Search for the cell housing the specified text and yield its [x, y] center coordinate. 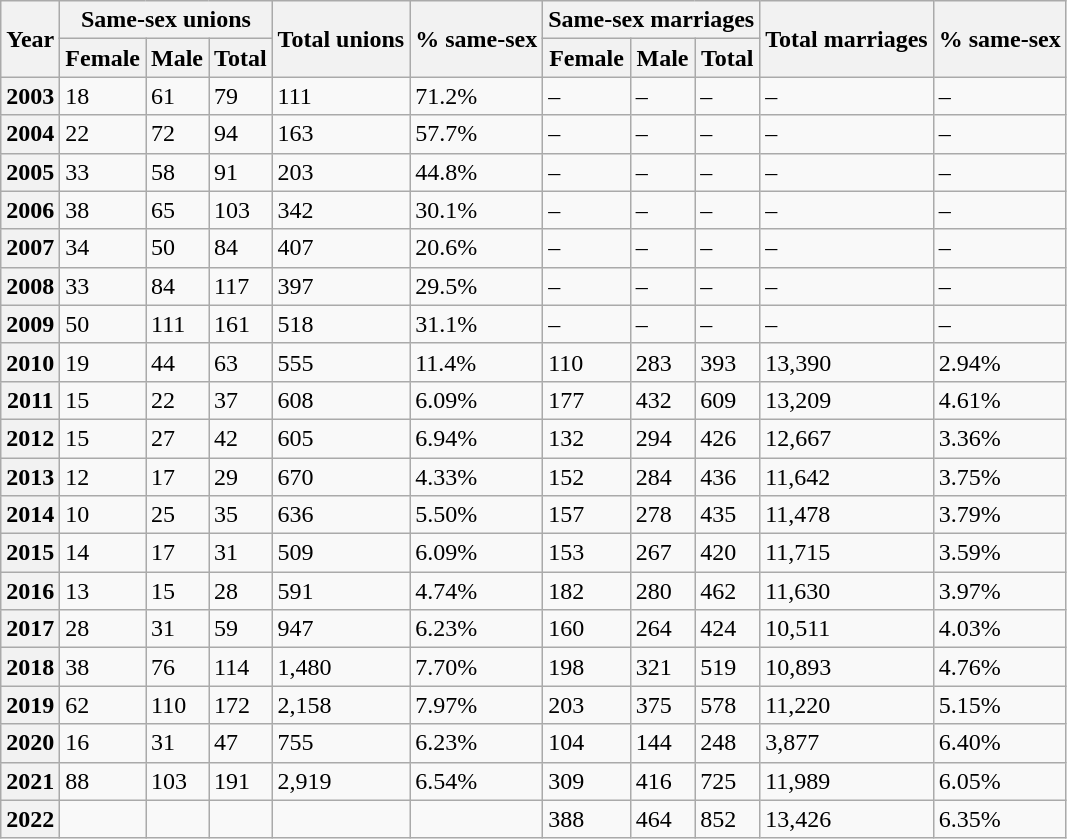
72 [178, 134]
2013 [30, 477]
397 [341, 286]
4.74% [476, 591]
2016 [30, 591]
2021 [30, 781]
18 [103, 96]
755 [341, 743]
3.79% [1000, 515]
19 [103, 362]
416 [662, 781]
2005 [30, 172]
2009 [30, 324]
2017 [30, 629]
34 [103, 248]
2008 [30, 286]
518 [341, 324]
42 [241, 438]
59 [241, 629]
13,390 [846, 362]
509 [341, 553]
29.5% [476, 286]
280 [662, 591]
29 [241, 477]
161 [241, 324]
27 [178, 438]
3.75% [1000, 477]
670 [341, 477]
5.15% [1000, 705]
3.97% [1000, 591]
177 [587, 400]
2018 [30, 667]
6.54% [476, 781]
152 [587, 477]
Total unions [341, 39]
2006 [30, 210]
88 [103, 781]
284 [662, 477]
2,158 [341, 705]
436 [728, 477]
388 [587, 819]
267 [662, 553]
248 [728, 743]
30.1% [476, 210]
4.61% [1000, 400]
2022 [30, 819]
11,642 [846, 477]
2014 [30, 515]
104 [587, 743]
609 [728, 400]
3.59% [1000, 553]
Year [30, 39]
6.35% [1000, 819]
12 [103, 477]
3.36% [1000, 438]
13,426 [846, 819]
71.2% [476, 96]
11,630 [846, 591]
11,478 [846, 515]
10,511 [846, 629]
420 [728, 553]
3,877 [846, 743]
462 [728, 591]
2003 [30, 96]
20.6% [476, 248]
10 [103, 515]
435 [728, 515]
2010 [30, 362]
852 [728, 819]
191 [241, 781]
16 [103, 743]
160 [587, 629]
61 [178, 96]
283 [662, 362]
4.76% [1000, 667]
2015 [30, 553]
114 [241, 667]
12,667 [846, 438]
172 [241, 705]
605 [341, 438]
11,220 [846, 705]
2020 [30, 743]
13,209 [846, 400]
342 [341, 210]
31.1% [476, 324]
157 [587, 515]
4.03% [1000, 629]
321 [662, 667]
947 [341, 629]
182 [587, 591]
2011 [30, 400]
7.70% [476, 667]
79 [241, 96]
2004 [30, 134]
6.94% [476, 438]
375 [662, 705]
44 [178, 362]
725 [728, 781]
117 [241, 286]
424 [728, 629]
76 [178, 667]
264 [662, 629]
58 [178, 172]
63 [241, 362]
37 [241, 400]
2019 [30, 705]
14 [103, 553]
198 [587, 667]
2007 [30, 248]
11,715 [846, 553]
62 [103, 705]
11,989 [846, 781]
2.94% [1000, 362]
6.40% [1000, 743]
464 [662, 819]
10,893 [846, 667]
5.50% [476, 515]
6.05% [1000, 781]
407 [341, 248]
309 [587, 781]
519 [728, 667]
Same-sex unions [166, 20]
393 [728, 362]
11.4% [476, 362]
555 [341, 362]
57.7% [476, 134]
294 [662, 438]
163 [341, 134]
35 [241, 515]
2012 [30, 438]
Total marriages [846, 39]
578 [728, 705]
4.33% [476, 477]
13 [103, 591]
7.97% [476, 705]
608 [341, 400]
591 [341, 591]
94 [241, 134]
65 [178, 210]
432 [662, 400]
153 [587, 553]
2,919 [341, 781]
132 [587, 438]
44.8% [476, 172]
636 [341, 515]
426 [728, 438]
25 [178, 515]
1,480 [341, 667]
144 [662, 743]
91 [241, 172]
Same-sex marriages [652, 20]
278 [662, 515]
47 [241, 743]
